Pinpoint the cell where the given text exists, returning its (X, Y) midpoint coordinate. 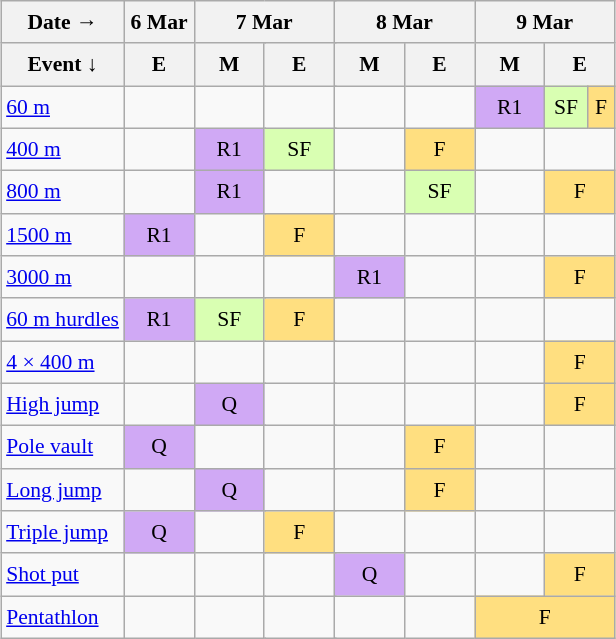
Long jump (62, 490)
4 × 400 m (62, 362)
8 Mar (404, 22)
Event ↓ (62, 64)
High jump (62, 404)
Pentathlon (62, 618)
Date → (62, 22)
60 m hurdles (62, 320)
7 Mar (264, 22)
1500 m (62, 234)
Pole vault (62, 448)
Triple jump (62, 532)
400 m (62, 150)
3000 m (62, 278)
60 m (62, 108)
9 Mar (545, 22)
800 m (62, 192)
6 Mar (159, 22)
Shot put (62, 574)
